Provide the [X, Y] coordinate of the cell's center where the given text is located.  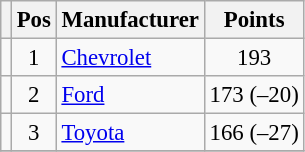
173 (–20) [254, 95]
166 (–27) [254, 133]
3 [34, 133]
Pos [34, 20]
Manufacturer [130, 20]
Ford [130, 95]
193 [254, 58]
Toyota [130, 133]
Points [254, 20]
Chevrolet [130, 58]
1 [34, 58]
2 [34, 95]
